Locate the cell with the specified text and output its [X, Y] center coordinate. 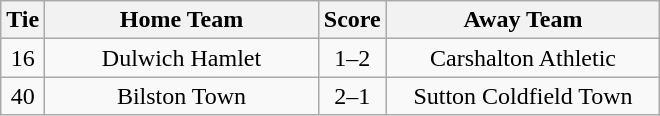
Home Team [182, 20]
16 [23, 58]
Score [352, 20]
Dulwich Hamlet [182, 58]
Sutton Coldfield Town [523, 96]
1–2 [352, 58]
40 [23, 96]
Carshalton Athletic [523, 58]
Away Team [523, 20]
2–1 [352, 96]
Bilston Town [182, 96]
Tie [23, 20]
